Provide the [x, y] coordinate of the cell's center where the given text is located.  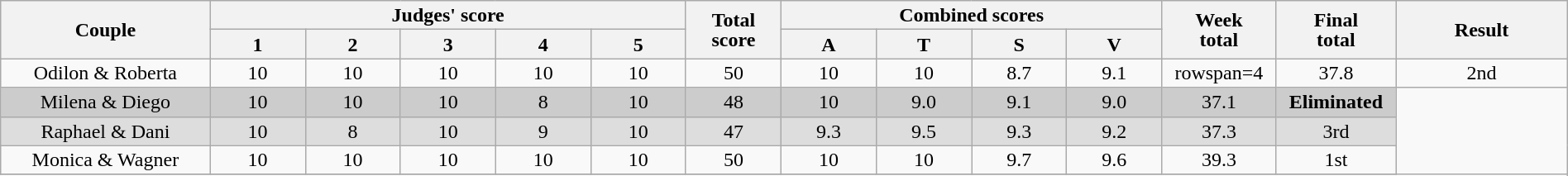
Monica & Wagner [106, 160]
2nd [1482, 73]
9.7 [1019, 160]
Combined scores [971, 15]
47 [733, 131]
Totalscore [733, 30]
48 [733, 102]
9.6 [1115, 160]
1 [258, 45]
Eliminated [1336, 102]
A [829, 45]
1st [1336, 160]
Couple [106, 30]
8.7 [1019, 73]
9.2 [1115, 131]
37.3 [1219, 131]
39.3 [1219, 160]
2 [352, 45]
37.1 [1219, 102]
3rd [1336, 131]
5 [638, 45]
S [1019, 45]
Raphael & Dani [106, 131]
Odilon & Roberta [106, 73]
V [1115, 45]
4 [543, 45]
9.5 [925, 131]
37.8 [1336, 73]
Result [1482, 30]
T [925, 45]
Milena & Diego [106, 102]
rowspan=4 [1219, 73]
Judges' score [448, 15]
9 [543, 131]
Finaltotal [1336, 30]
3 [448, 45]
Weektotal [1219, 30]
